Find where the given text appears and provide that cell's center as (X, Y) coordinate. 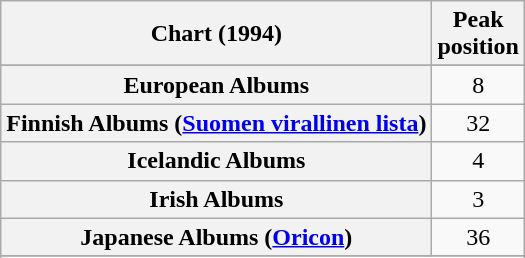
36 (478, 237)
Japanese Albums (Oricon) (216, 237)
Icelandic Albums (216, 161)
Irish Albums (216, 199)
Finnish Albums (Suomen virallinen lista) (216, 123)
8 (478, 85)
Chart (1994) (216, 34)
Peakposition (478, 34)
European Albums (216, 85)
4 (478, 161)
32 (478, 123)
3 (478, 199)
